For the text-containing cell, return its midpoint in (x, y) coordinate format. 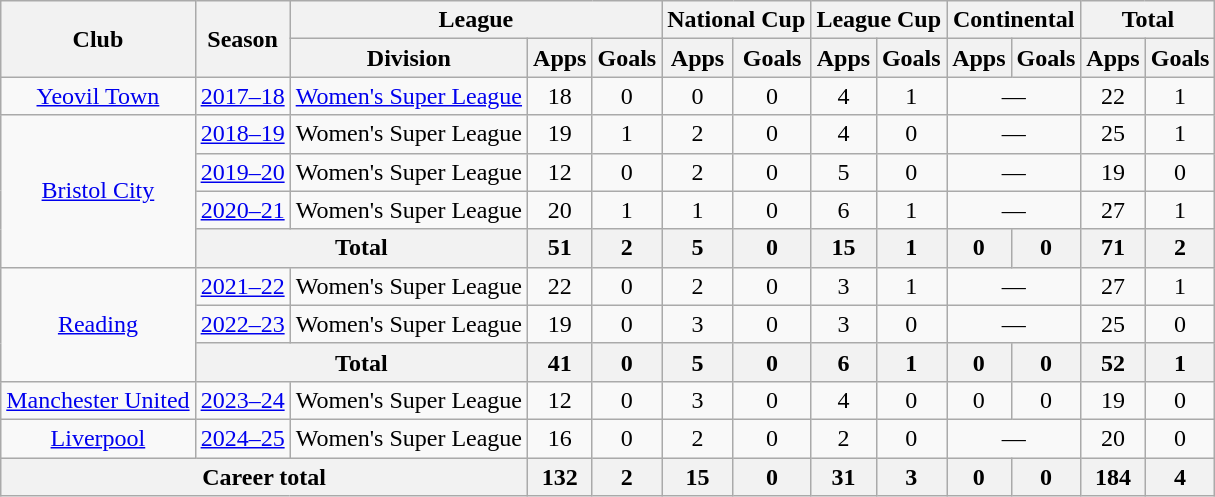
Manchester United (98, 400)
2018–19 (242, 134)
Club (98, 39)
Division (408, 58)
41 (560, 362)
51 (560, 248)
League (476, 20)
2020–21 (242, 210)
184 (1113, 477)
Reading (98, 324)
18 (560, 96)
National Cup (736, 20)
Yeovil Town (98, 96)
31 (844, 477)
2021–22 (242, 286)
2022–23 (242, 324)
Season (242, 39)
Bristol City (98, 191)
Continental (1014, 20)
Liverpool (98, 438)
71 (1113, 248)
2019–20 (242, 172)
132 (560, 477)
League Cup (879, 20)
2017–18 (242, 96)
16 (560, 438)
2024–25 (242, 438)
52 (1113, 362)
Career total (264, 477)
2023–24 (242, 400)
